Locate the cell with the specified text and output its [x, y] center coordinate. 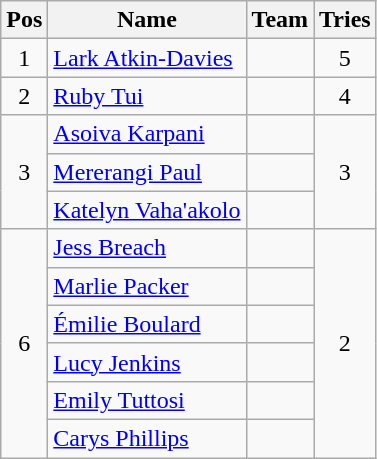
1 [24, 58]
Name [147, 20]
Lark Atkin-Davies [147, 58]
5 [346, 58]
Marlie Packer [147, 286]
Katelyn Vaha'akolo [147, 210]
Jess Breach [147, 248]
Émilie Boulard [147, 324]
Carys Phillips [147, 438]
Ruby Tui [147, 96]
Asoiva Karpani [147, 134]
Tries [346, 20]
Pos [24, 20]
4 [346, 96]
Mererangi Paul [147, 172]
Team [280, 20]
Lucy Jenkins [147, 362]
6 [24, 343]
Emily Tuttosi [147, 400]
